Return the (X, Y) coordinate for the center point of the cell that contains the specified text.  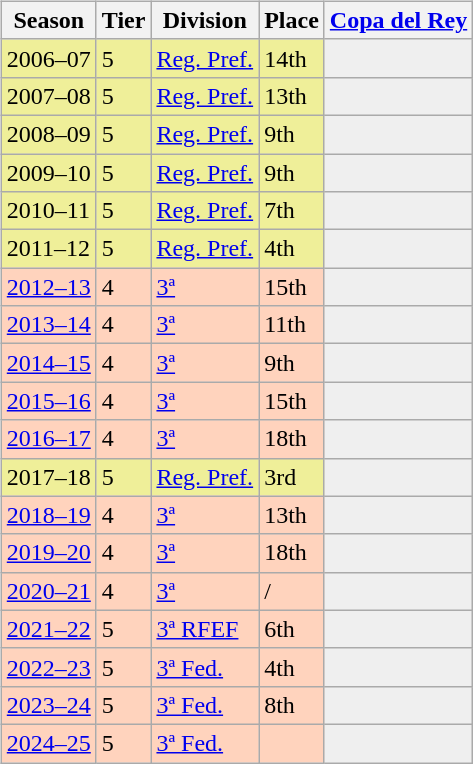
11th (292, 325)
2011–12 (48, 249)
2008–09 (48, 134)
2006–07 (48, 58)
2017–18 (48, 477)
2022–23 (48, 667)
2019–20 (48, 553)
/ (292, 591)
6th (292, 629)
2016–17 (48, 439)
2015–16 (48, 401)
2018–19 (48, 515)
2023–24 (48, 705)
Tier (124, 20)
2007–08 (48, 96)
2021–22 (48, 629)
3rd (292, 477)
2012–13 (48, 287)
2020–21 (48, 591)
Division (205, 20)
2024–25 (48, 743)
2009–10 (48, 173)
3ª RFEF (205, 629)
Season (48, 20)
7th (292, 211)
14th (292, 58)
Copa del Rey (398, 20)
8th (292, 705)
2013–14 (48, 325)
2010–11 (48, 211)
2014–15 (48, 363)
Place (292, 20)
